Return the [X, Y] coordinate for the center point of the cell that contains the specified text.  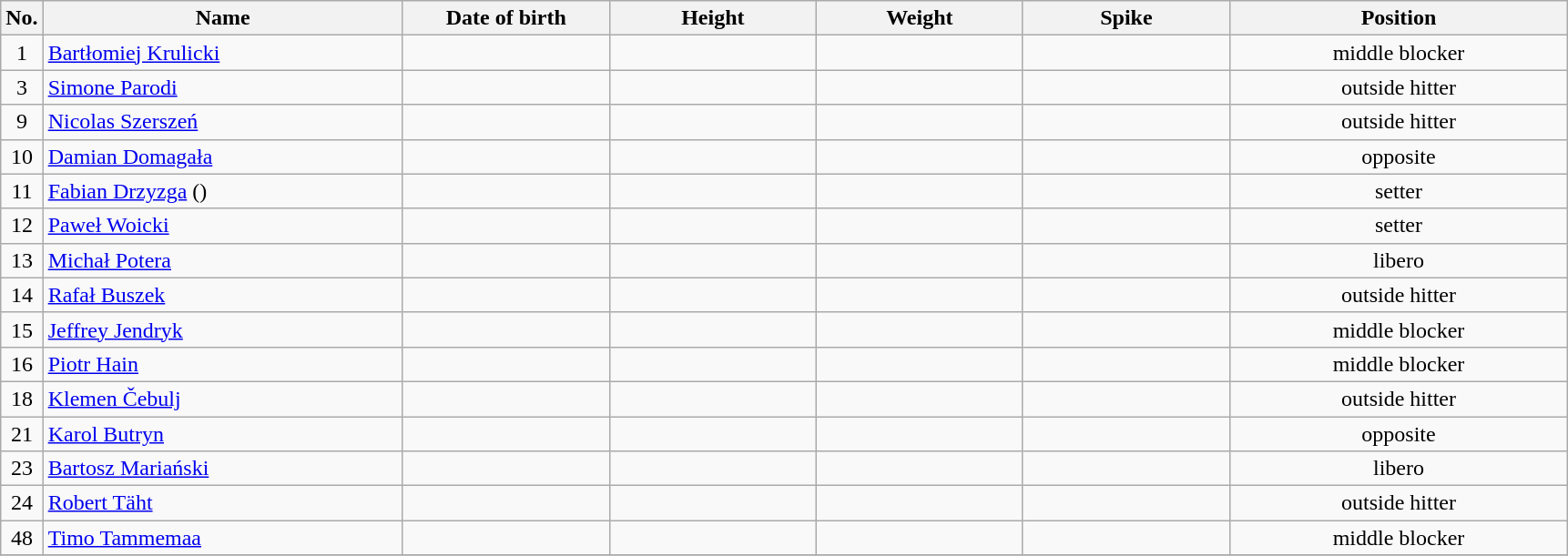
48 [22, 538]
Timo Tammemaa [222, 538]
Bartłomiej Krulicki [222, 53]
12 [22, 226]
Damian Domagała [222, 157]
Karol Butryn [222, 434]
Simone Parodi [222, 87]
Nicolas Szerszeń [222, 122]
15 [22, 329]
9 [22, 122]
16 [22, 364]
Piotr Hain [222, 364]
Paweł Woicki [222, 226]
13 [22, 260]
Weight [920, 18]
Rafał Buszek [222, 295]
Bartosz Mariański [222, 469]
18 [22, 399]
Klemen Čebulj [222, 399]
11 [22, 191]
24 [22, 503]
Fabian Drzyzga () [222, 191]
Height [712, 18]
Jeffrey Jendryk [222, 329]
Robert Täht [222, 503]
10 [22, 157]
Position [1399, 18]
Date of birth [506, 18]
Name [222, 18]
3 [22, 87]
21 [22, 434]
1 [22, 53]
Michał Potera [222, 260]
No. [22, 18]
23 [22, 469]
Spike [1125, 18]
14 [22, 295]
